Extract the (x, y) coordinate from the center of the cell holding the provided text.  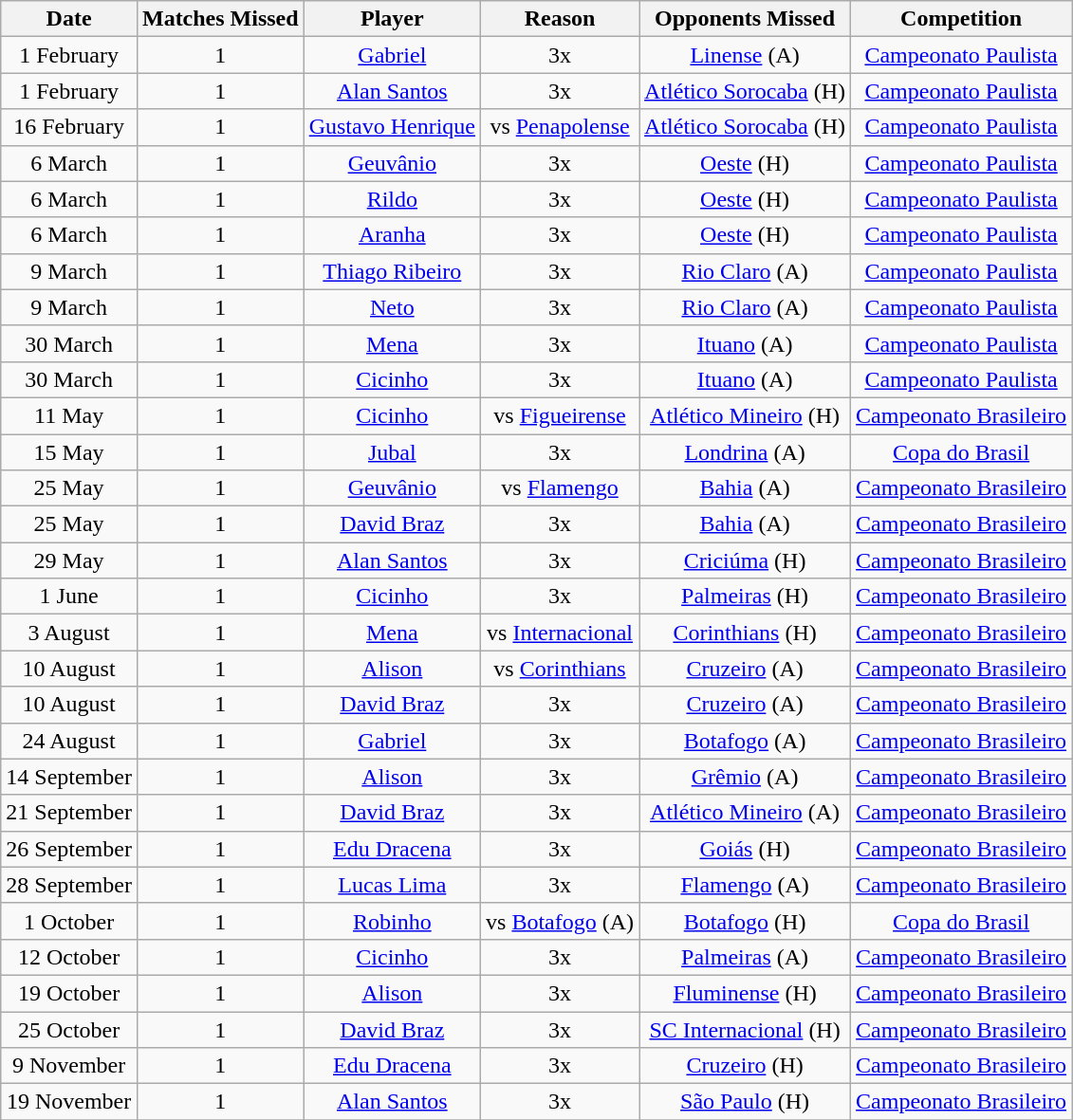
3 August (69, 633)
Robinho (392, 921)
São Paulo (H) (746, 1102)
Flamengo (A) (746, 885)
Palmeiras (A) (746, 957)
Date (69, 19)
14 September (69, 777)
26 September (69, 849)
Atlético Mineiro (H) (746, 415)
Botafogo (H) (746, 921)
Goiás (H) (746, 849)
Atlético Mineiro (A) (746, 813)
24 August (69, 741)
19 October (69, 993)
Cruzeiro (H) (746, 1066)
Lucas Lima (392, 885)
15 May (69, 452)
Linense (A) (746, 55)
Gustavo Henrique (392, 127)
vs Internacional (560, 633)
Grêmio (A) (746, 777)
vs Corinthians (560, 669)
29 May (69, 560)
Rildo (392, 199)
Botafogo (A) (746, 741)
vs Figueirense (560, 415)
28 September (69, 885)
Criciúma (H) (746, 560)
SC Internacional (H) (746, 1029)
1 June (69, 597)
Opponents Missed (746, 19)
Matches Missed (220, 19)
Competition (962, 19)
Jubal (392, 452)
Corinthians (H) (746, 633)
Player (392, 19)
Reason (560, 19)
25 October (69, 1029)
9 November (69, 1066)
12 October (69, 957)
vs Penapolense (560, 127)
Fluminense (H) (746, 993)
Neto (392, 307)
16 February (69, 127)
Londrina (A) (746, 452)
19 November (69, 1102)
11 May (69, 415)
vs Flamengo (560, 488)
Aranha (392, 235)
Thiago Ribeiro (392, 271)
1 October (69, 921)
vs Botafogo (A) (560, 921)
21 September (69, 813)
Palmeiras (H) (746, 597)
